Output the (x, y) coordinate of the center of the cell containing the given text.  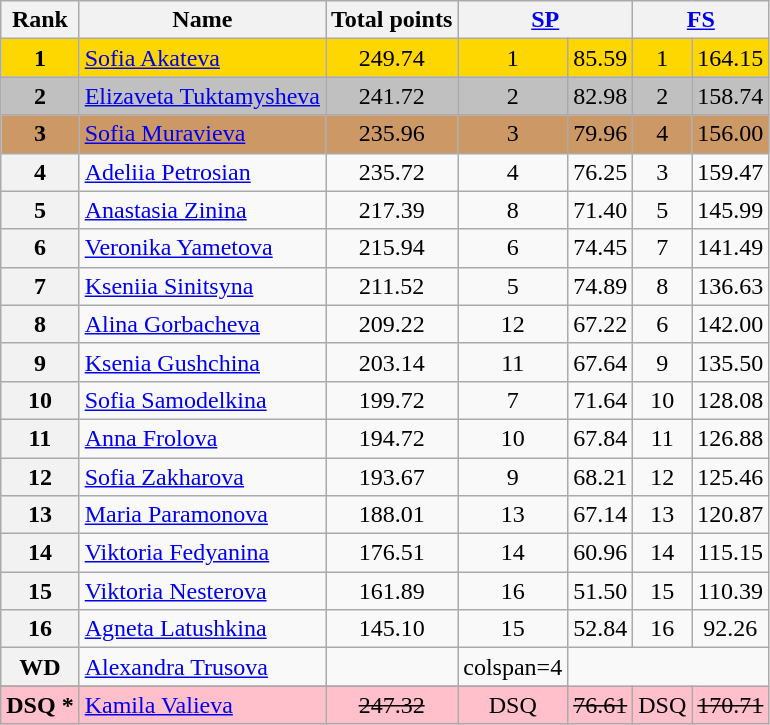
211.52 (392, 286)
145.10 (392, 629)
176.51 (392, 553)
79.96 (600, 134)
203.14 (392, 362)
76.25 (600, 172)
126.88 (730, 438)
110.39 (730, 591)
Alexandra Trusova (202, 667)
67.64 (600, 362)
135.50 (730, 362)
217.39 (392, 210)
156.00 (730, 134)
Anna Frolova (202, 438)
209.22 (392, 324)
249.74 (392, 58)
Anastasia Zinina (202, 210)
68.21 (600, 477)
76.61 (600, 705)
Kseniia Sinitsyna (202, 286)
188.01 (392, 515)
FS (701, 20)
67.22 (600, 324)
Rank (40, 20)
WD (40, 667)
161.89 (392, 591)
193.67 (392, 477)
170.71 (730, 705)
82.98 (600, 96)
85.59 (600, 58)
Adeliia Petrosian (202, 172)
71.40 (600, 210)
SP (546, 20)
60.96 (600, 553)
194.72 (392, 438)
Sofia Akateva (202, 58)
158.74 (730, 96)
DSQ * (40, 705)
Alina Gorbacheva (202, 324)
colspan=4 (513, 667)
67.84 (600, 438)
Viktoria Fedyanina (202, 553)
Viktoria Nesterova (202, 591)
159.47 (730, 172)
145.99 (730, 210)
Sofia Zakharova (202, 477)
71.64 (600, 400)
74.89 (600, 286)
Name (202, 20)
74.45 (600, 248)
235.72 (392, 172)
Ksenia Gushchina (202, 362)
Total points (392, 20)
92.26 (730, 629)
Elizaveta Tuktamysheva (202, 96)
Veronika Yametova (202, 248)
125.46 (730, 477)
142.00 (730, 324)
199.72 (392, 400)
141.49 (730, 248)
51.50 (600, 591)
164.15 (730, 58)
52.84 (600, 629)
247.32 (392, 705)
Kamila Valieva (202, 705)
Agneta Latushkina (202, 629)
115.15 (730, 553)
Sofia Muravieva (202, 134)
241.72 (392, 96)
120.87 (730, 515)
235.96 (392, 134)
Maria Paramonova (202, 515)
215.94 (392, 248)
67.14 (600, 515)
136.63 (730, 286)
Sofia Samodelkina (202, 400)
128.08 (730, 400)
